Capture the cell that displays the provided text and extract its (x, y) central coordinate. 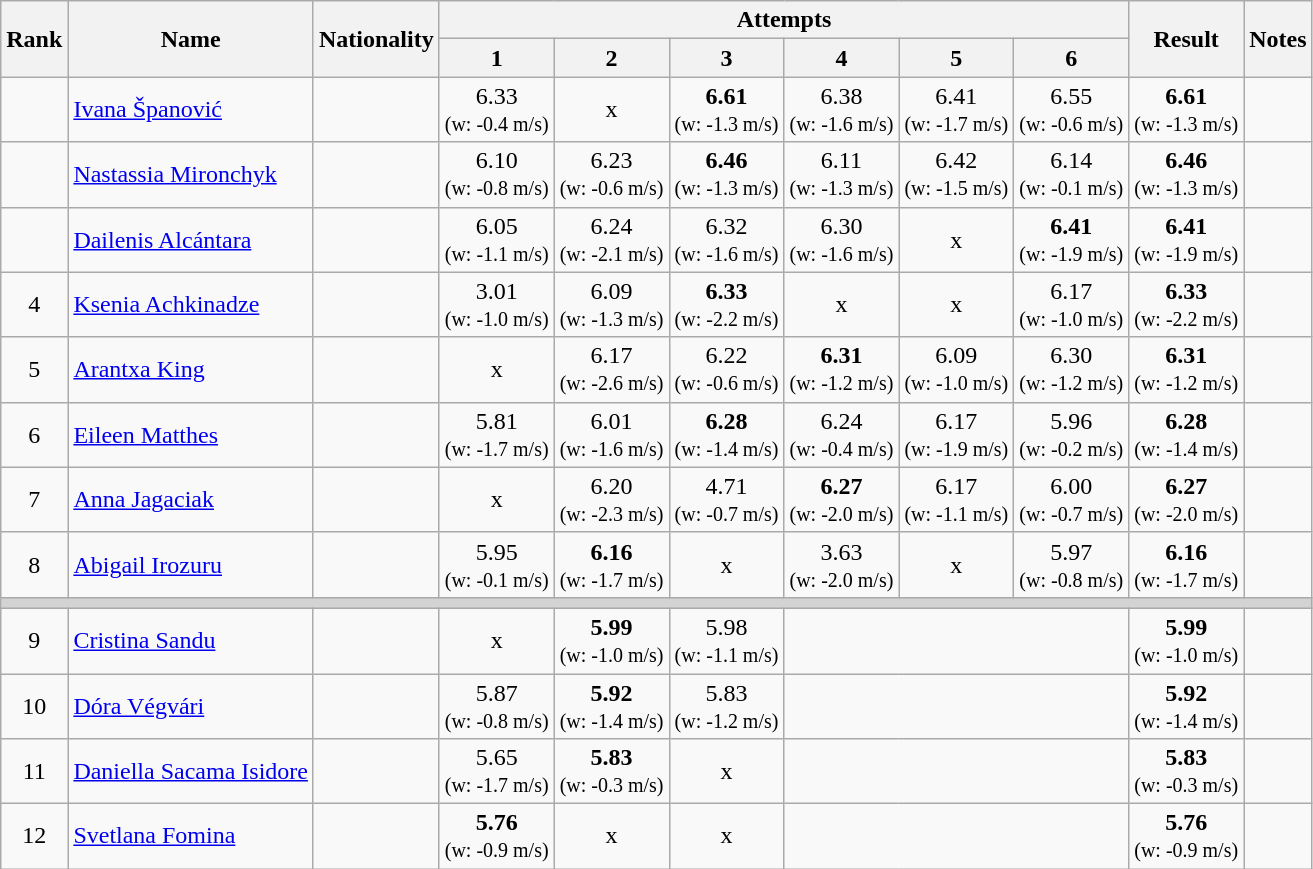
6.05(w: -1.1 m/s) (496, 240)
5.76 (w: -0.9 m/s) (1186, 836)
Abigail Irozuru (191, 564)
Nastassia Mironchyk (191, 174)
5.98(w: -1.1 m/s) (726, 640)
Ivana Španović (191, 110)
6.10(w: -0.8 m/s) (496, 174)
Arantxa King (191, 370)
1 (496, 58)
5.65(w: -1.7 m/s) (496, 772)
5.99(w: -1.0 m/s) (612, 640)
Cristina Sandu (191, 640)
6.27 (w: -2.0 m/s) (1186, 500)
6.28(w: -1.4 m/s) (726, 434)
10 (34, 706)
6.33 (w: -2.2 m/s) (1186, 304)
6.09(w: -1.0 m/s) (956, 370)
6.55(w: -0.6 m/s) (1072, 110)
Svetlana Fomina (191, 836)
6.61(w: -1.3 m/s) (726, 110)
5.97(w: -0.8 m/s) (1072, 564)
5.81(w: -1.7 m/s) (496, 434)
6.61 (w: -1.3 m/s) (1186, 110)
Rank (34, 39)
5.95(w: -0.1 m/s) (496, 564)
6.27(w: -2.0 m/s) (842, 500)
6.31(w: -1.2 m/s) (842, 370)
5.96(w: -0.2 m/s) (1072, 434)
9 (34, 640)
5.87(w: -0.8 m/s) (496, 706)
6.38(w: -1.6 m/s) (842, 110)
6.33(w: -2.2 m/s) (726, 304)
6.46(w: -1.3 m/s) (726, 174)
Nationality (376, 39)
Ksenia Achkinadze (191, 304)
6.20(w: -2.3 m/s) (612, 500)
8 (34, 564)
3.01(w: -1.0 m/s) (496, 304)
6.22(w: -0.6 m/s) (726, 370)
Daniella Sacama Isidore (191, 772)
6.17(w: -1.9 m/s) (956, 434)
6.42(w: -1.5 m/s) (956, 174)
6.24(w: -0.4 m/s) (842, 434)
12 (34, 836)
Attempts (784, 20)
6.41(w: -1.7 m/s) (956, 110)
6.30(w: -1.6 m/s) (842, 240)
5.83 (w: -0.3 m/s) (1186, 772)
6.28 (w: -1.4 m/s) (1186, 434)
2 (612, 58)
6.17(w: -1.0 m/s) (1072, 304)
3 (726, 58)
4.71(w: -0.7 m/s) (726, 500)
6.23(w: -0.6 m/s) (612, 174)
6.17(w: -2.6 m/s) (612, 370)
6.09(w: -1.3 m/s) (612, 304)
11 (34, 772)
3.63(w: -2.0 m/s) (842, 564)
5.76(w: -0.9 m/s) (496, 836)
Name (191, 39)
6.33(w: -0.4 m/s) (496, 110)
6.41 (w: -1.9 m/s) (1186, 240)
6.16 (w: -1.7 m/s) (1186, 564)
6.14(w: -0.1 m/s) (1072, 174)
6.00(w: -0.7 m/s) (1072, 500)
Dailenis Alcántara (191, 240)
6.46 (w: -1.3 m/s) (1186, 174)
Result (1186, 39)
6.24(w: -2.1 m/s) (612, 240)
6.32(w: -1.6 m/s) (726, 240)
7 (34, 500)
Anna Jagaciak (191, 500)
Eileen Matthes (191, 434)
6.11(w: -1.3 m/s) (842, 174)
Dóra Végvári (191, 706)
Notes (1278, 39)
5.92 (w: -1.4 m/s) (1186, 706)
6.16(w: -1.7 m/s) (612, 564)
6.01(w: -1.6 m/s) (612, 434)
6.30(w: -1.2 m/s) (1072, 370)
6.31 (w: -1.2 m/s) (1186, 370)
6.41(w: -1.9 m/s) (1072, 240)
5.83(w: -0.3 m/s) (612, 772)
5.99 (w: -1.0 m/s) (1186, 640)
5.92(w: -1.4 m/s) (612, 706)
6.17(w: -1.1 m/s) (956, 500)
5.83(w: -1.2 m/s) (726, 706)
